Search for the cell housing the specified text and yield its (x, y) center coordinate. 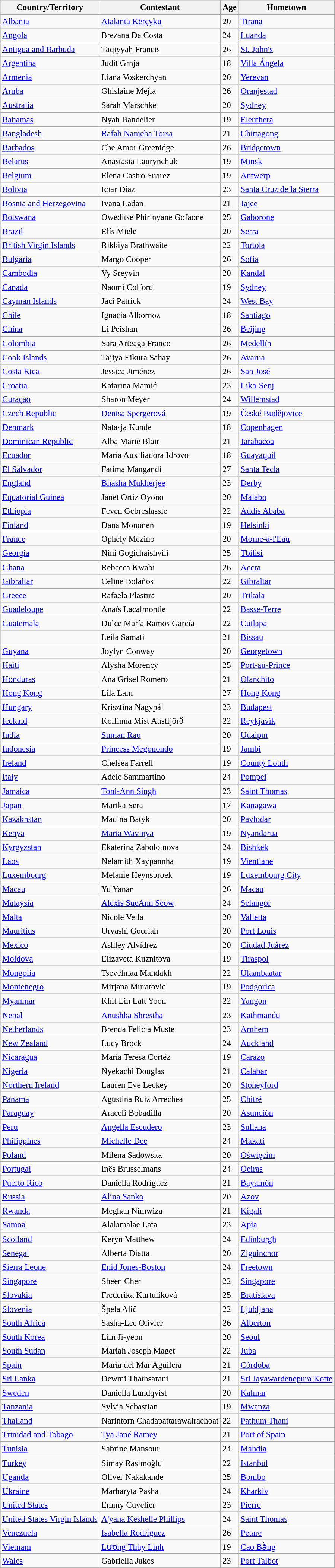
Poland (50, 1155)
Špela Alič (160, 1309)
Santa Tecla (286, 469)
Tanzania (50, 1407)
Bosnia and Herzegovina (50, 203)
Córdoba (286, 1365)
Nicole Vella (160, 917)
Sri Jayawardenepura Kotte (286, 1379)
South Africa (50, 1323)
Nicaragua (50, 1057)
Equatorial Guinea (50, 497)
Enid Jones-Boston (160, 1267)
Sri Lanka (50, 1379)
Angella Escudero (160, 1127)
Curaçao (50, 399)
Haiti (50, 665)
South Sudan (50, 1351)
Accra (286, 567)
Che Amor Greenidge (160, 147)
Slovenia (50, 1309)
Ekaterina Zabolotnova (160, 847)
Adele Sammartino (160, 777)
María Teresa Cortéz (160, 1057)
Port of Spain (286, 1435)
Anushka Shrestha (160, 1015)
Jaci Patrick (160, 301)
Malaysia (50, 903)
Petare (286, 1533)
Nepal (50, 1015)
Krisztina Nagypál (160, 707)
Elizaveta Kuznitova (160, 959)
Istanbul (286, 1463)
Stoneyford (286, 1085)
Beijing (286, 329)
Ghislaine Mejia (160, 91)
Tajiya Eikura Sahay (160, 357)
Mexico (50, 945)
Gaborone (286, 217)
Honduras (50, 679)
Hometown (286, 7)
Botswana (50, 217)
India (50, 735)
Emmy Cuvelier (160, 1505)
Indonesia (50, 749)
Podgorica (286, 987)
Oweditse Phirinyane Gofaone (160, 217)
Makati (286, 1141)
Colombia (50, 343)
Cook Islands (50, 357)
Carazo (286, 1057)
Li Peishan (160, 329)
Alberta Diatta (160, 1253)
Chitré (286, 1099)
Argentina (50, 63)
Luxembourg (50, 875)
Chelsea Farrell (160, 763)
Judit Grnja (160, 63)
Kigali (286, 1211)
Tya Jané Ramey (160, 1435)
Arnhem (286, 1029)
Bayamón (286, 1183)
China (50, 329)
Venezuela (50, 1533)
England (50, 483)
Mariah Joseph Maget (160, 1351)
Ophély Mézino (160, 539)
Mahdia (286, 1449)
Country/Territory (50, 7)
Narintorn Chadapattarawalrachoat (160, 1421)
Santiago (286, 315)
Budapest (286, 707)
Avarua (286, 357)
Addis Ababa (286, 511)
Kyrgyzstan (50, 847)
Reykjavík (286, 721)
María Auxiliadora Idrovo (160, 455)
Araceli Bobadilla (160, 1113)
Mirjana Muratović (160, 987)
Ashley Alvídrez (160, 945)
Sharon Meyer (160, 399)
Slovakia (50, 1295)
Nyekachi Douglas (160, 1071)
Selangor (286, 903)
Liana Voskerchyan (160, 77)
Sheen Cher (160, 1281)
Udaipur (286, 735)
Cuilapa (286, 623)
El Salvador (50, 469)
Sarah Marschke (160, 105)
Guyana (50, 651)
Moldova (50, 959)
Aruba (50, 91)
Pierre (286, 1505)
Nelamith Xaypannha (160, 861)
Nyandarua (286, 833)
Oeiras (286, 1169)
Ulaanbaatar (286, 973)
Santa Cruz de la Sierra (286, 189)
Nini Gogichaishvili (160, 553)
Luxembourg City (286, 875)
Italy (50, 777)
Russia (50, 1197)
Alexis SueAnn Seow (160, 903)
Kharkiv (286, 1491)
Celine Bolaños (160, 581)
Denisa Spergerová (160, 413)
Ecuador (50, 455)
Oranjestad (286, 91)
Brezana Da Costa (160, 35)
Trinidad and Tobago (50, 1435)
Khit Lin Latt Yoon (160, 1001)
Bahamas (50, 119)
Spain (50, 1365)
Basse-Terre (286, 609)
Dominican Republic (50, 441)
Malta (50, 917)
Jambi (286, 749)
Kolfinna Mist Austfjörð (160, 721)
Malabo (286, 497)
Rwanda (50, 1211)
Peru (50, 1127)
Yerevan (286, 77)
Dulce María Ramos García (160, 623)
Angola (50, 35)
Melanie Heynsbroek (160, 875)
Fatima Mangandi (160, 469)
Lila Lam (160, 693)
Guayaquil (286, 455)
Ignacia Albornoz (160, 315)
Madina Batyk (160, 819)
Philippines (50, 1141)
Turkey (50, 1463)
Juba (286, 1351)
Minsk (286, 161)
Alysha Morency (160, 665)
Inês Brusselmans (160, 1169)
Lika-Senj (286, 385)
Janet Ortiz Oyono (160, 497)
Contestant (160, 7)
Apia (286, 1225)
Thailand (50, 1421)
Kandal (286, 273)
Hungary (50, 707)
Iceland (50, 721)
Helsinki (286, 525)
Port-au-Prince (286, 665)
Frederika Kurtulíková (160, 1295)
Medellín (286, 343)
Oświęcim (286, 1155)
Bolivia (50, 189)
Marharyta Pasha (160, 1491)
Anastasia Laurynchuk (160, 161)
St. John's (286, 50)
Guatemala (50, 623)
Alalamalae Lata (160, 1225)
Agustina Ruiz Arrechea (160, 1099)
Pavlodar (286, 819)
Australia (50, 105)
Kalmar (286, 1393)
Olanchito (286, 679)
Tirana (286, 22)
Sierra Leone (50, 1267)
Lim Ji-yeon (160, 1337)
Milena Sadowska (160, 1155)
Mwanza (286, 1407)
Bishkek (286, 847)
Kathmandu (286, 1015)
Ukraine (50, 1491)
Belgium (50, 175)
Ethiopia (50, 511)
Antwerp (286, 175)
Toni-Ann Singh (160, 791)
Leila Samati (160, 637)
Sweden (50, 1393)
Barbados (50, 147)
San José (286, 371)
Vientiane (286, 861)
Jarabacoa (286, 441)
British Virgin Islands (50, 245)
Seoul (286, 1337)
Panama (50, 1099)
Lucy Brock (160, 1043)
Joylyn Conway (160, 651)
Georgetown (286, 651)
Urvashi Gooriah (160, 931)
Yangon (286, 1001)
Belarus (50, 161)
Jajce (286, 203)
France (50, 539)
Bulgaria (50, 259)
Bissau (286, 637)
Tbilisi (286, 553)
Asunción (286, 1113)
17 (230, 805)
Ljubljana (286, 1309)
Simay Rasimoğlu (160, 1463)
Laos (50, 861)
South Korea (50, 1337)
Kazakhstan (50, 819)
Sofia (286, 259)
United States (50, 1505)
Jessica Jiménez (160, 371)
Alberton (286, 1323)
Yu Yanan (160, 889)
Gabriella Jukes (160, 1561)
Northern Ireland (50, 1085)
Tiraspol (286, 959)
Myanmar (50, 1001)
Tsevelmaa Mandakh (160, 973)
West Bay (286, 301)
Serra (286, 231)
Paraguay (50, 1113)
Katarina Mamić (160, 385)
Chile (50, 315)
Senegal (50, 1253)
Dewmi Thathsarani (160, 1379)
Villa Ángela (286, 63)
Rafah Nanjeba Torsa (160, 133)
Willemstad (286, 399)
Denmark (50, 427)
Luanda (286, 35)
Croatia (50, 385)
Wales (50, 1561)
Naomi Colford (160, 287)
Copenhagen (286, 427)
Port Louis (286, 931)
Calabar (286, 1071)
Mauritius (50, 931)
Finland (50, 525)
Margo Cooper (160, 259)
Maria Wavinya (160, 833)
Princess Megonondo (160, 749)
Scotland (50, 1239)
Brazil (50, 231)
Dana Mononen (160, 525)
Rebecca Kwabi (160, 567)
Nyah Bandelier (160, 119)
Derby (286, 483)
Sabrine Mansour (160, 1449)
Vy Sreyvin (160, 273)
Puerto Rico (50, 1183)
Pathum Thani (286, 1421)
Brenda Felicia Muste (160, 1029)
Ziguinchor (286, 1253)
Guadeloupe (50, 609)
Keryn Matthew (160, 1239)
Czech Republic (50, 413)
Armenia (50, 77)
Costa Rica (50, 371)
Portugal (50, 1169)
Ciudad Juárez (286, 945)
Iciar Díaz (160, 189)
Azov (286, 1197)
Rikkiya Brathwaite (160, 245)
Canada (50, 287)
María del Mar Aguilera (160, 1365)
Taqiyyah Francis (160, 50)
Netherlands (50, 1029)
Bombo (286, 1477)
Cayman Islands (50, 301)
Cambodia (50, 273)
Sara Arteaga Franco (160, 343)
Elena Castro Suarez (160, 175)
Elís Miele (160, 231)
Suman Rao (160, 735)
Greece (50, 595)
Lương Thùy Linh (160, 1547)
Ivana Ladan (160, 203)
Nigeria (50, 1071)
Daniella Lundqvist (160, 1393)
Sasha-Lee Olivier (160, 1323)
Port Talbot (286, 1561)
New Zealand (50, 1043)
Chittagong (286, 133)
Mongolia (50, 973)
Feven Gebreslassie (160, 511)
Sullana (286, 1127)
Albania (50, 22)
Vietnam (50, 1547)
Montenegro (50, 987)
Oliver Nakakande (160, 1477)
Alba Marie Blair (160, 441)
Antigua and Barbuda (50, 50)
Samoa (50, 1225)
Kenya (50, 833)
Alina Sanko (160, 1197)
Pompei (286, 777)
United States Virgin Islands (50, 1519)
Uganda (50, 1477)
Freetown (286, 1267)
Tortola (286, 245)
Georgia (50, 553)
Bangladesh (50, 133)
Ireland (50, 763)
Japan (50, 805)
Eleuthera (286, 119)
Trikala (286, 595)
County Louth (286, 763)
Age (230, 7)
Kanagawa (286, 805)
Bratislava (286, 1295)
Valletta (286, 917)
Rafaela Plastira (160, 595)
Edinburgh (286, 1239)
Ana Grisel Romero (160, 679)
Meghan Nimwiza (160, 1211)
Sylvia Sebastian (160, 1407)
Marika Sera (160, 805)
Morne-à-l'Eau (286, 539)
Tunisia (50, 1449)
Natasja Kunde (160, 427)
Atalanta Kërçyku (160, 22)
Bhasha Mukherjee (160, 483)
Cao Bằng (286, 1547)
Auckland (286, 1043)
Lauren Eve Leckey (160, 1085)
Ghana (50, 567)
Daniella Rodríguez (160, 1183)
A'yana Keshelle Phillips (160, 1519)
České Budějovice (286, 413)
Michelle Dee (160, 1141)
Jamaica (50, 791)
Anaïs Lacalmontie (160, 609)
Bridgetown (286, 147)
Isabella Rodríguez (160, 1533)
